Determine the [x, y] coordinate at the center of the cell enclosing the given text.  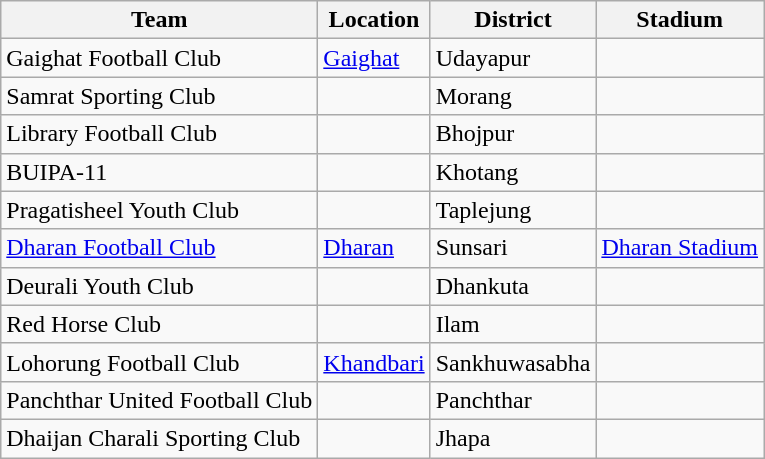
Taplejung [513, 210]
Morang [513, 96]
Deurali Youth Club [160, 286]
Library Football Club [160, 134]
Udayapur [513, 58]
Stadium [680, 20]
Dharan Stadium [680, 248]
Jhapa [513, 438]
District [513, 20]
Samrat Sporting Club [160, 96]
Panchthar United Football Club [160, 400]
Panchthar [513, 400]
Bhojpur [513, 134]
Location [374, 20]
Khandbari [374, 362]
Dharan [374, 248]
Sankhuwasabha [513, 362]
Khotang [513, 172]
Sunsari [513, 248]
BUIPA-11 [160, 172]
Dhaijan Charali Sporting Club [160, 438]
Dharan Football Club [160, 248]
Lohorung Football Club [160, 362]
Gaighat Football Club [160, 58]
Team [160, 20]
Gaighat [374, 58]
Pragatisheel Youth Club [160, 210]
Dhankuta [513, 286]
Ilam [513, 324]
Red Horse Club [160, 324]
